Determine the (X, Y) coordinate at the center of the cell enclosing the given text.  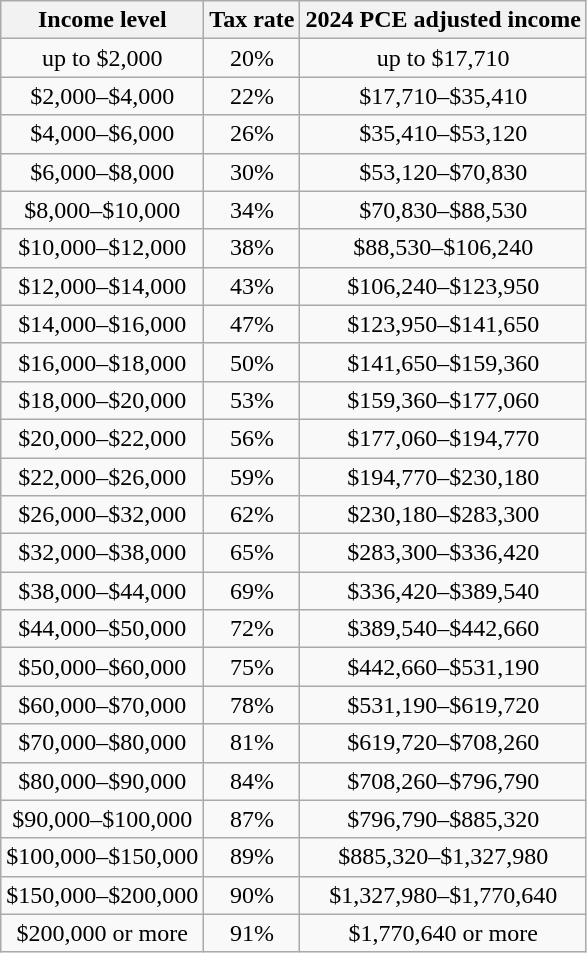
65% (252, 553)
$26,000–$32,000 (102, 515)
$80,000–$90,000 (102, 781)
$20,000–$22,000 (102, 438)
$17,710–$35,410 (443, 96)
$4,000–$6,000 (102, 134)
$16,000–$18,000 (102, 362)
$885,320–$1,327,980 (443, 857)
75% (252, 667)
43% (252, 286)
$22,000–$26,000 (102, 477)
$230,180–$283,300 (443, 515)
30% (252, 172)
59% (252, 477)
34% (252, 210)
53% (252, 400)
$1,327,980–$1,770,640 (443, 895)
$106,240–$123,950 (443, 286)
$88,530–$106,240 (443, 248)
$442,660–$531,190 (443, 667)
Tax rate (252, 20)
up to $17,710 (443, 58)
up to $2,000 (102, 58)
$70,830–$88,530 (443, 210)
$100,000–$150,000 (102, 857)
84% (252, 781)
$200,000 or more (102, 933)
87% (252, 819)
$32,000–$38,000 (102, 553)
20% (252, 58)
$18,000–$20,000 (102, 400)
$44,000–$50,000 (102, 629)
$10,000–$12,000 (102, 248)
$336,420–$389,540 (443, 591)
2024 PCE adjusted income (443, 20)
$796,790–$885,320 (443, 819)
$194,770–$230,180 (443, 477)
47% (252, 324)
22% (252, 96)
89% (252, 857)
$70,000–$80,000 (102, 743)
$1,770,640 or more (443, 933)
38% (252, 248)
91% (252, 933)
$14,000–$16,000 (102, 324)
$123,950–$141,650 (443, 324)
$531,190–$619,720 (443, 705)
$150,000–$200,000 (102, 895)
26% (252, 134)
$6,000–$8,000 (102, 172)
56% (252, 438)
$60,000–$70,000 (102, 705)
$619,720–$708,260 (443, 743)
$50,000–$60,000 (102, 667)
72% (252, 629)
$2,000–$4,000 (102, 96)
$38,000–$44,000 (102, 591)
$389,540–$442,660 (443, 629)
50% (252, 362)
Income level (102, 20)
90% (252, 895)
$177,060–$194,770 (443, 438)
$53,120–$70,830 (443, 172)
$8,000–$10,000 (102, 210)
$159,360–$177,060 (443, 400)
81% (252, 743)
62% (252, 515)
$90,000–$100,000 (102, 819)
$708,260–$796,790 (443, 781)
69% (252, 591)
$12,000–$14,000 (102, 286)
$283,300–$336,420 (443, 553)
$141,650–$159,360 (443, 362)
$35,410–$53,120 (443, 134)
78% (252, 705)
